Find where the given text appears and provide that cell's center as (x, y) coordinate. 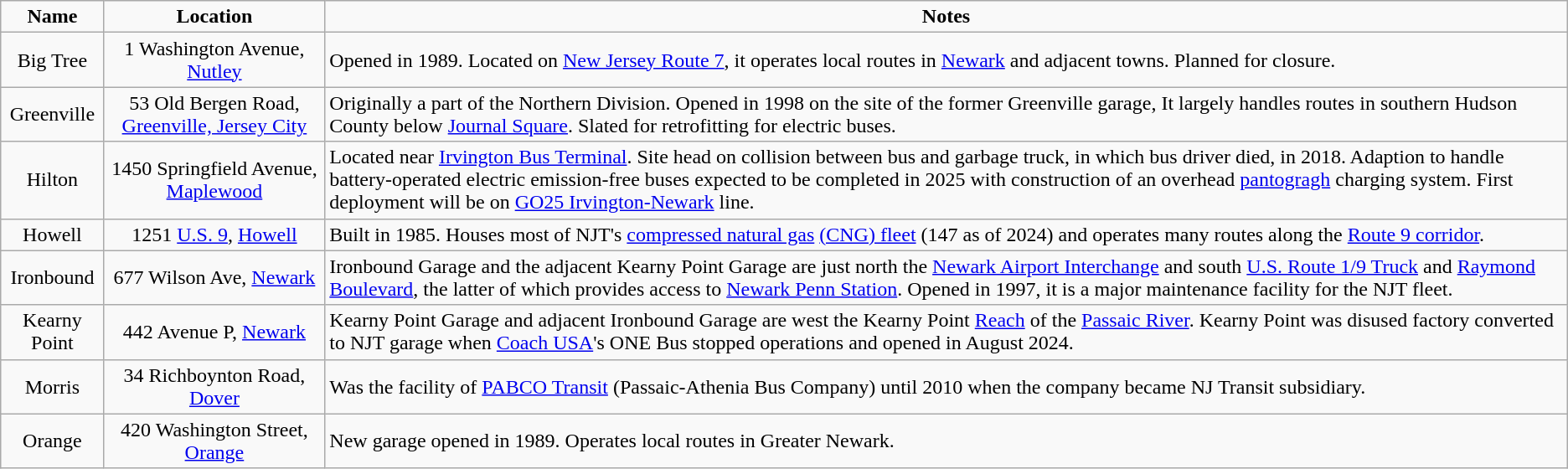
New garage opened in 1989. Operates local routes in Greater Newark. (946, 441)
34 Richboynton Road, Dover (214, 387)
Hilton (52, 180)
1 Washington Avenue, Nutley (214, 60)
Notes (946, 17)
Orange (52, 441)
Opened in 1989. Located on New Jersey Route 7, it operates local routes in Newark and adjacent towns. Planned for closure. (946, 60)
Howell (52, 234)
Built in 1985. Houses most of NJT's compressed natural gas (CNG) fleet (147 as of 2024) and operates many routes along the Route 9 corridor. (946, 234)
Was the facility of PABCO Transit (Passaic-Athenia Bus Company) until 2010 when the company became NJ Transit subsidiary. (946, 387)
Location (214, 17)
Kearny Point (52, 332)
1251 U.S. 9, Howell (214, 234)
Ironbound (52, 278)
Name (52, 17)
Greenville (52, 114)
Morris (52, 387)
Big Tree (52, 60)
53 Old Bergen Road, Greenville, Jersey City (214, 114)
442 Avenue P, Newark (214, 332)
1450 Springfield Avenue, Maplewood (214, 180)
677 Wilson Ave, Newark (214, 278)
420 Washington Street, Orange (214, 441)
